Output the [x, y] coordinate of the center of the cell containing the given text.  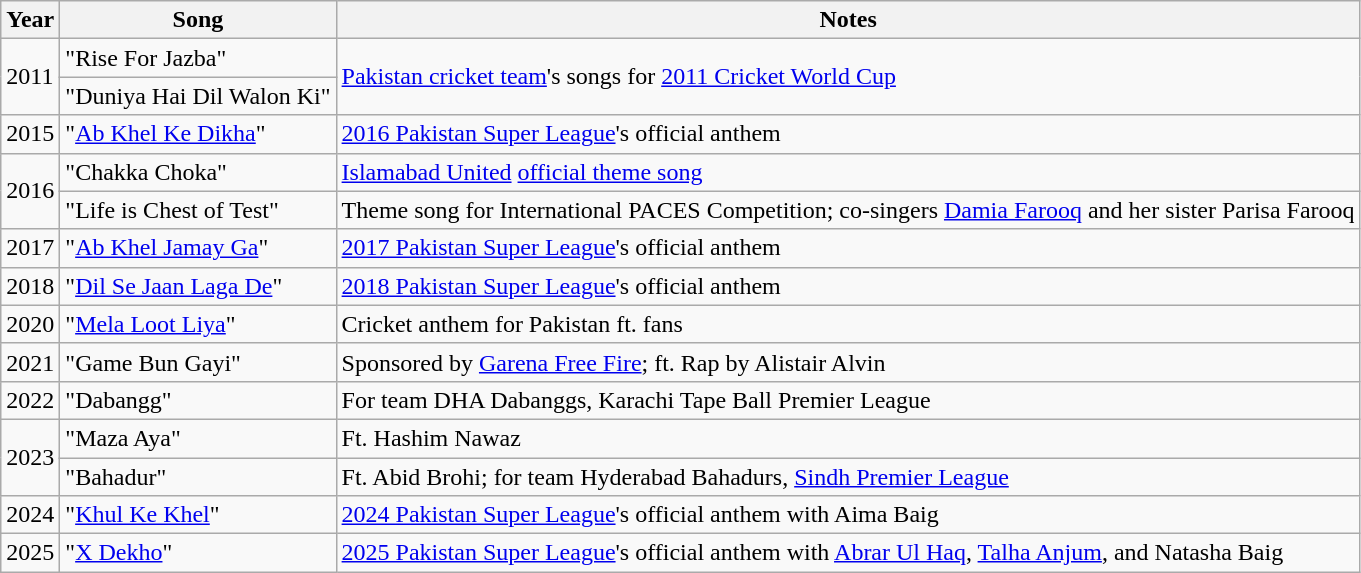
Pakistan cricket team's songs for 2011 Cricket World Cup [848, 77]
"Ab Khel Jamay Ga" [198, 248]
"Mela Loot Liya" [198, 324]
2025 Pakistan Super League's official anthem with Abrar Ul Haq, Talha Anjum, and Natasha Baig [848, 553]
2025 [30, 553]
"Duniya Hai Dil Walon Ki" [198, 96]
"Life is Chest of Test" [198, 210]
2017 Pakistan Super League's official anthem [848, 248]
Islamabad United official theme song [848, 172]
Ft. Abid Brohi; for team Hyderabad Bahadurs, Sindh Premier League [848, 477]
"Rise For Jazba" [198, 58]
2016 Pakistan Super League's official anthem [848, 134]
2024 [30, 515]
"Chakka Choka" [198, 172]
2018 [30, 286]
2021 [30, 362]
Song [198, 20]
Sponsored by Garena Free Fire; ft. Rap by Alistair Alvin [848, 362]
2015 [30, 134]
"Khul Ke Khel" [198, 515]
For team DHA Dabanggs, Karachi Tape Ball Premier League [848, 400]
"Bahadur" [198, 477]
Theme song for International PACES Competition; co-singers Damia Farooq and her sister Parisa Farooq [848, 210]
"Ab Khel Ke Dikha" [198, 134]
2020 [30, 324]
Ft. Hashim Nawaz [848, 438]
"Maza Aya" [198, 438]
"Dabangg" [198, 400]
"Game Bun Gayi" [198, 362]
2022 [30, 400]
Cricket anthem for Pakistan ft. fans [848, 324]
"X Dekho" [198, 553]
Notes [848, 20]
Year [30, 20]
"Dil Se Jaan Laga De" [198, 286]
2017 [30, 248]
2023 [30, 457]
2016 [30, 191]
2018 Pakistan Super League's official anthem [848, 286]
2024 Pakistan Super League's official anthem with Aima Baig [848, 515]
2011 [30, 77]
